Pinpoint the cell where the given text exists, returning its (X, Y) midpoint coordinate. 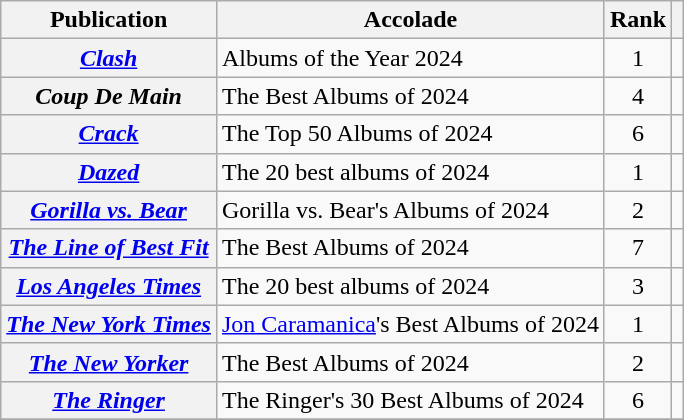
4 (638, 96)
7 (638, 248)
Gorilla vs. Bear (109, 210)
Clash (109, 58)
Gorilla vs. Bear's Albums of 2024 (410, 210)
The New Yorker (109, 362)
Accolade (410, 20)
The Ringer (109, 400)
Publication (109, 20)
The New York Times (109, 324)
Crack (109, 134)
The Line of Best Fit (109, 248)
The Ringer's 30 Best Albums of 2024 (410, 400)
Rank (638, 20)
Los Angeles Times (109, 286)
Coup De Main (109, 96)
Jon Caramanica's Best Albums of 2024 (410, 324)
The Top 50 Albums of 2024 (410, 134)
Dazed (109, 172)
3 (638, 286)
Albums of the Year 2024 (410, 58)
